Search for the cell housing the specified text and yield its (X, Y) center coordinate. 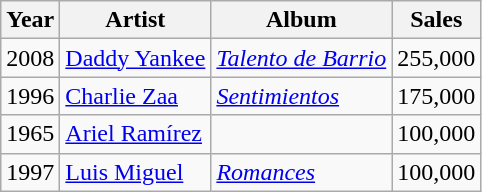
Ariel Ramírez (136, 134)
255,000 (436, 58)
Sales (436, 20)
Sentimientos (302, 96)
175,000 (436, 96)
1965 (30, 134)
Daddy Yankee (136, 58)
Artist (136, 20)
Luis Miguel (136, 172)
Romances (302, 172)
2008 (30, 58)
Talento de Barrio (302, 58)
1997 (30, 172)
Year (30, 20)
Charlie Zaa (136, 96)
1996 (30, 96)
Album (302, 20)
